Extract the [X, Y] coordinate from the center of the cell holding the provided text.  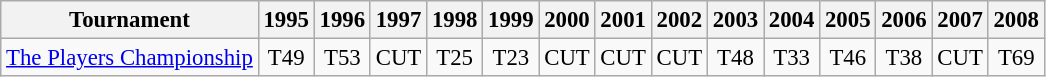
1998 [455, 20]
2007 [960, 20]
2000 [567, 20]
T33 [792, 58]
2002 [679, 20]
T25 [455, 58]
1997 [398, 20]
The Players Championship [130, 58]
T69 [1016, 58]
2001 [623, 20]
2005 [848, 20]
T23 [511, 58]
2006 [904, 20]
T49 [286, 58]
1999 [511, 20]
1996 [342, 20]
1995 [286, 20]
T48 [735, 58]
2004 [792, 20]
T53 [342, 58]
2003 [735, 20]
T46 [848, 58]
T38 [904, 58]
2008 [1016, 20]
Tournament [130, 20]
